Capture the cell that displays the provided text and extract its (x, y) central coordinate. 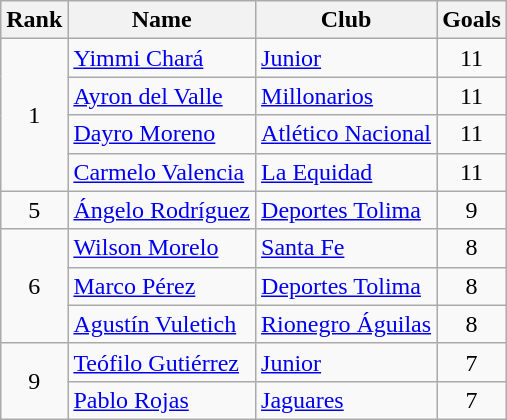
Ángelo Rodríguez (162, 210)
Jaguares (346, 400)
Carmelo Valencia (162, 172)
Millonarios (346, 96)
Ayron del Valle (162, 96)
Agustín Vuletich (162, 324)
1 (34, 115)
Goals (472, 20)
Teófilo Gutiérrez (162, 362)
Rank (34, 20)
Name (162, 20)
Pablo Rojas (162, 400)
Wilson Morelo (162, 248)
La Equidad (346, 172)
Yimmi Chará (162, 58)
5 (34, 210)
Atlético Nacional (346, 134)
6 (34, 286)
Club (346, 20)
Marco Pérez (162, 286)
Dayro Moreno (162, 134)
Santa Fe (346, 248)
Rionegro Águilas (346, 324)
